Pinpoint the cell where the given text exists, returning its [x, y] midpoint coordinate. 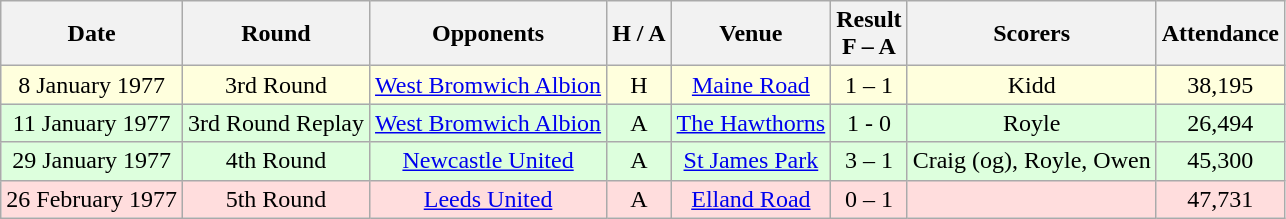
26 February 1977 [92, 199]
26,494 [1220, 123]
Opponents [488, 34]
Maine Road [751, 85]
The Hawthorns [751, 123]
1 - 0 [869, 123]
Newcastle United [488, 161]
Craig (og), Royle, Owen [1032, 161]
Elland Road [751, 199]
Round [276, 34]
0 – 1 [869, 199]
47,731 [1220, 199]
3rd Round Replay [276, 123]
St James Park [751, 161]
Royle [1032, 123]
1 – 1 [869, 85]
8 January 1977 [92, 85]
3rd Round [276, 85]
Leeds United [488, 199]
3 – 1 [869, 161]
5th Round [276, 199]
Kidd [1032, 85]
ResultF – A [869, 34]
Attendance [1220, 34]
4th Round [276, 161]
45,300 [1220, 161]
H [639, 85]
H / A [639, 34]
Venue [751, 34]
38,195 [1220, 85]
Date [92, 34]
Scorers [1032, 34]
11 January 1977 [92, 123]
29 January 1977 [92, 161]
